Provide the [X, Y] coordinate of the cell's center where the given text is located.  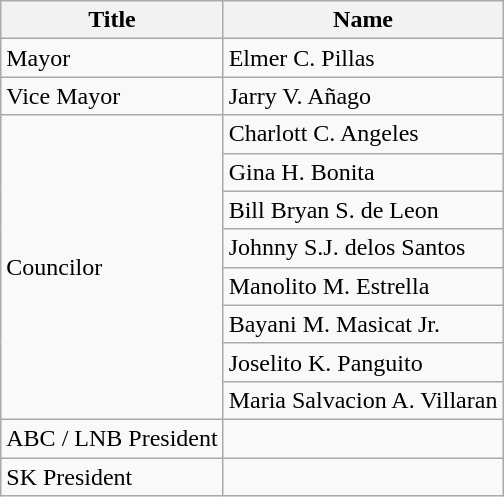
SK President [112, 477]
Joselito K. Panguito [363, 362]
Councilor [112, 267]
Manolito M. Estrella [363, 286]
Charlott C. Angeles [363, 134]
Bayani M. Masicat Jr. [363, 324]
Johnny S.J. delos Santos [363, 248]
Jarry V. Añago [363, 96]
Mayor [112, 58]
Gina H. Bonita [363, 172]
Elmer C. Pillas [363, 58]
Bill Bryan S. de Leon [363, 210]
Vice Mayor [112, 96]
Name [363, 20]
ABC / LNB President [112, 438]
Title [112, 20]
Maria Salvacion A. Villaran [363, 400]
